Output the [X, Y] coordinate of the center of the cell containing the given text.  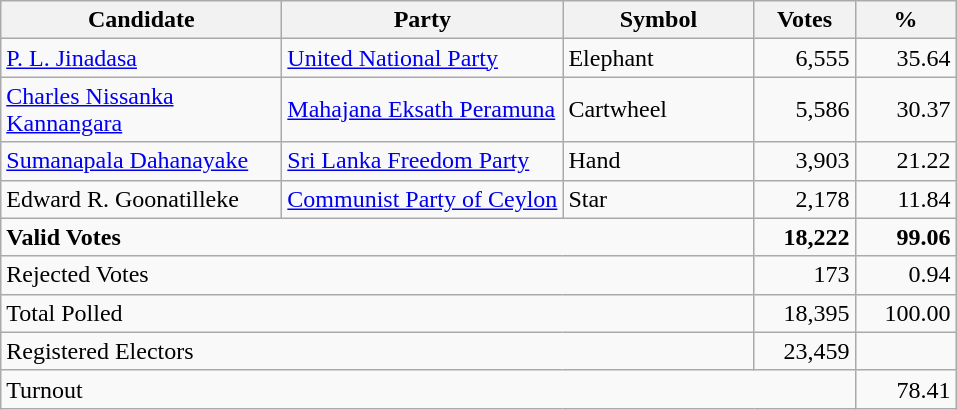
Valid Votes [378, 237]
3,903 [804, 161]
Elephant [658, 58]
18,395 [804, 313]
Edward R. Goonatilleke [142, 199]
23,459 [804, 351]
78.41 [906, 389]
Total Polled [378, 313]
18,222 [804, 237]
Sumanapala Dahanayake [142, 161]
0.94 [906, 275]
30.37 [906, 110]
Candidate [142, 20]
United National Party [422, 58]
100.00 [906, 313]
Star [658, 199]
Communist Party of Ceylon [422, 199]
35.64 [906, 58]
11.84 [906, 199]
99.06 [906, 237]
Cartwheel [658, 110]
5,586 [804, 110]
21.22 [906, 161]
Charles Nissanka Kannangara [142, 110]
Turnout [428, 389]
P. L. Jinadasa [142, 58]
Symbol [658, 20]
173 [804, 275]
Rejected Votes [378, 275]
Sri Lanka Freedom Party [422, 161]
Party [422, 20]
Hand [658, 161]
2,178 [804, 199]
Votes [804, 20]
6,555 [804, 58]
% [906, 20]
Registered Electors [378, 351]
Mahajana Eksath Peramuna [422, 110]
